Return the (X, Y) coordinate for the center point of the cell that contains the specified text.  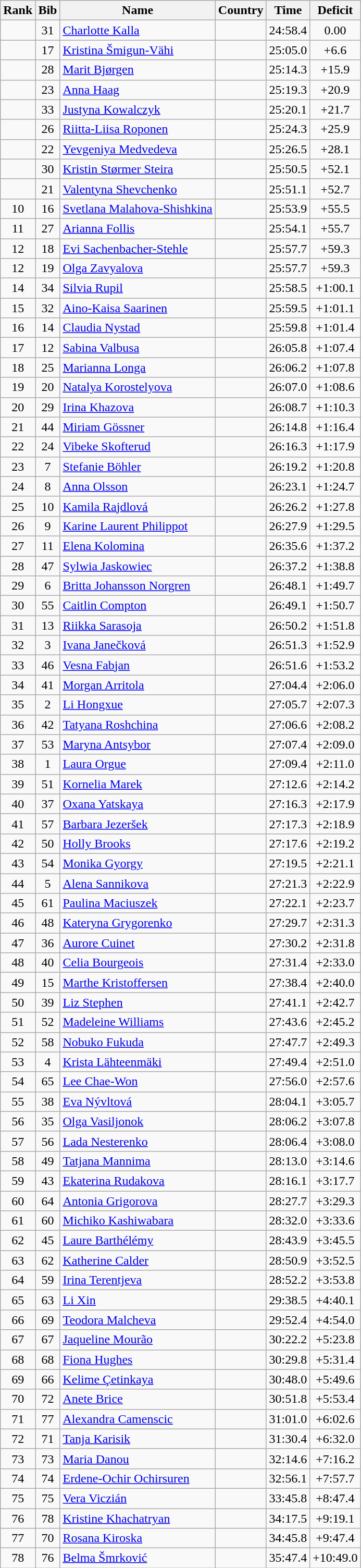
+5:23.8 (335, 1340)
Lada Nesterenko (138, 1141)
+1:38.8 (335, 566)
+28.1 (335, 149)
27:49.4 (288, 1062)
Jaqueline Mourão (138, 1340)
Alena Sannikova (138, 884)
26:14.8 (288, 427)
+2:09.0 (335, 744)
1 (48, 764)
32:56.1 (288, 1478)
Country (241, 10)
27:29.7 (288, 923)
27:17.3 (288, 824)
27:56.0 (288, 1082)
+10:49.0 (335, 1558)
Madeleine Williams (138, 1022)
Eva Nývltová (138, 1101)
Charlotte Kalla (138, 30)
27:05.7 (288, 705)
+2:31.8 (335, 943)
+2:51.0 (335, 1062)
+2:40.0 (335, 983)
+2:33.0 (335, 963)
Claudia Nystad (138, 328)
+1:29.5 (335, 526)
25:54.1 (288, 228)
+2:22.9 (335, 884)
+3:33.6 (335, 1221)
26:05.8 (288, 348)
Irina Khazova (138, 407)
+3:52.5 (335, 1260)
29:52.4 (288, 1320)
27:38.4 (288, 983)
+1:53.2 (335, 665)
28:13.0 (288, 1161)
28:43.9 (288, 1241)
Kateryna Grygorenko (138, 923)
26:07.0 (288, 387)
+5:53.4 (335, 1399)
27:43.6 (288, 1022)
Holly Brooks (138, 843)
5 (48, 884)
26:51.3 (288, 645)
Paulina Maciuszek (138, 903)
+3:08.0 (335, 1141)
Vesna Fabjan (138, 665)
Valentyna Shevchenko (138, 189)
Riitta-Liisa Roponen (138, 129)
Rank (18, 10)
+2:11.0 (335, 764)
13 (48, 626)
+4:40.1 (335, 1300)
+1:24.7 (335, 486)
26:06.2 (288, 367)
27:06.6 (288, 725)
Vera Viczián (138, 1498)
31:30.4 (288, 1439)
+55.7 (335, 228)
+1:01.1 (335, 308)
27:04.4 (288, 685)
25:50.5 (288, 169)
+1:07.8 (335, 367)
Kristine Khachatryan (138, 1518)
Riikka Sarasoja (138, 626)
Krista Lähteenmäki (138, 1062)
+6.6 (335, 50)
Karine Laurent Philippot (138, 526)
+7:16.2 (335, 1459)
+3:17.7 (335, 1181)
Stefanie Böhler (138, 467)
+2:18.9 (335, 824)
Yevgeniya Medvedeva (138, 149)
34:17.5 (288, 1518)
0.00 (335, 30)
26:16.3 (288, 447)
30:29.8 (288, 1359)
Olga Vasiljonok (138, 1121)
+25.9 (335, 129)
+1:51.8 (335, 626)
27:22.1 (288, 903)
+1:07.4 (335, 348)
26:49.1 (288, 606)
27:30.2 (288, 943)
+1:10.3 (335, 407)
Tatjana Mannima (138, 1161)
28:04.1 (288, 1101)
Britta Johansson Norgren (138, 586)
25:58.5 (288, 288)
Nobuko Fukuda (138, 1042)
+2:49.3 (335, 1042)
+6:02.6 (335, 1419)
26:08.7 (288, 407)
27:31.4 (288, 963)
+9:19.1 (335, 1518)
+2:17.9 (335, 804)
26:48.1 (288, 586)
+5:31.4 (335, 1359)
+3:53.8 (335, 1280)
+3:14.6 (335, 1161)
+1:50.7 (335, 606)
28:52.2 (288, 1280)
+2:19.2 (335, 843)
Ivana Janečková (138, 645)
+2:08.2 (335, 725)
25:26.5 (288, 149)
Katherine Calder (138, 1260)
27:41.1 (288, 1002)
26:51.6 (288, 665)
+1:52.9 (335, 645)
+2:57.6 (335, 1082)
Li Xin (138, 1300)
Tanja Karisik (138, 1439)
Alexandra Camenscic (138, 1419)
Lee Chae-Won (138, 1082)
27:07.4 (288, 744)
Irina Terentjeva (138, 1280)
+1:01.4 (335, 328)
2 (48, 705)
Celia Bourgeois (138, 963)
Evi Sachenbacher-Stehle (138, 249)
27:47.7 (288, 1042)
27:12.6 (288, 784)
27:21.3 (288, 884)
+1:37.2 (335, 546)
27:16.3 (288, 804)
Maryna Antsybor (138, 744)
Sabina Valbusa (138, 348)
Maria Danou (138, 1459)
Barbara Jezeršek (138, 824)
Oxana Yatskaya (138, 804)
Belma Šmrković (138, 1558)
Svetlana Malahova-Shishkina (138, 209)
25:51.1 (288, 189)
4 (48, 1062)
Kornelia Marek (138, 784)
Elena Kolomina (138, 546)
Name (138, 10)
Anna Haag (138, 90)
Miriam Gössner (138, 427)
25:19.3 (288, 90)
26:37.2 (288, 566)
30:22.2 (288, 1340)
+15.9 (335, 70)
Anete Brice (138, 1399)
25:53.9 (288, 209)
+7:57.7 (335, 1478)
28:50.9 (288, 1260)
25:20.1 (288, 109)
28:32.0 (288, 1221)
+2:42.7 (335, 1002)
Monika Gyorgy (138, 863)
+1:27.8 (335, 506)
28:06.2 (288, 1121)
30:48.0 (288, 1379)
+1:17.9 (335, 447)
+2:31.3 (335, 923)
25:24.3 (288, 129)
+3:45.5 (335, 1241)
Arianna Follis (138, 228)
Marianna Longa (138, 367)
Kelime Çetinkaya (138, 1379)
+21.7 (335, 109)
+2:23.7 (335, 903)
Marit Bjørgen (138, 70)
26:23.1 (288, 486)
+1:20.8 (335, 467)
Laure Barthélémy (138, 1241)
Anna Olsson (138, 486)
31:01.0 (288, 1419)
3 (48, 645)
26:26.2 (288, 506)
Tatyana Roshchina (138, 725)
8 (48, 486)
Olga Zavyalova (138, 268)
+2:45.2 (335, 1022)
25:14.3 (288, 70)
Natalya Korostelyova (138, 387)
+3:29.3 (335, 1200)
Bib (48, 10)
33:45.8 (288, 1498)
Aurore Cuinet (138, 943)
25:59.8 (288, 328)
32:14.6 (288, 1459)
+2:07.3 (335, 705)
9 (48, 526)
+3:07.8 (335, 1121)
Kamila Rajdlová (138, 506)
25:05.0 (288, 50)
Deficit (335, 10)
+5:49.6 (335, 1379)
+1:16.4 (335, 427)
+6:32.0 (335, 1439)
28:16.1 (288, 1181)
Antonia Grigorova (138, 1200)
+2:21.1 (335, 863)
+2:06.0 (335, 685)
+2:14.2 (335, 784)
+55.5 (335, 209)
Vibeke Skofterud (138, 447)
+52.1 (335, 169)
Kristin Størmer Steira (138, 169)
Caitlin Compton (138, 606)
29:38.5 (288, 1300)
Erdene-Ochir Ochirsuren (138, 1478)
34:45.8 (288, 1538)
Rosana Kiroska (138, 1538)
Laura Orgue (138, 764)
26:19.2 (288, 467)
+20.9 (335, 90)
35:47.4 (288, 1558)
27:17.6 (288, 843)
+9:47.4 (335, 1538)
Sylwia Jaskowiec (138, 566)
Marthe Kristoffersen (138, 983)
Time (288, 10)
Ekaterina Rudakova (138, 1181)
Fiona Hughes (138, 1359)
Kristina Šmigun-Vähi (138, 50)
Silvia Rupil (138, 288)
Michiko Kashiwabara (138, 1221)
Li Hongxue (138, 705)
+3:05.7 (335, 1101)
+1:49.7 (335, 586)
Aino-Kaisa Saarinen (138, 308)
Teodora Malcheva (138, 1320)
26:50.2 (288, 626)
24:58.4 (288, 30)
26:35.6 (288, 546)
+8:47.4 (335, 1498)
Liz Stephen (138, 1002)
25:59.5 (288, 308)
+1:00.1 (335, 288)
28:06.4 (288, 1141)
26:27.9 (288, 526)
27:09.4 (288, 764)
7 (48, 467)
27:19.5 (288, 863)
6 (48, 586)
30:51.8 (288, 1399)
+4:54.0 (335, 1320)
+52.7 (335, 189)
28:27.7 (288, 1200)
+1:08.6 (335, 387)
Justyna Kowalczyk (138, 109)
Morgan Arritola (138, 685)
